Search for the cell housing the specified text and yield its (x, y) center coordinate. 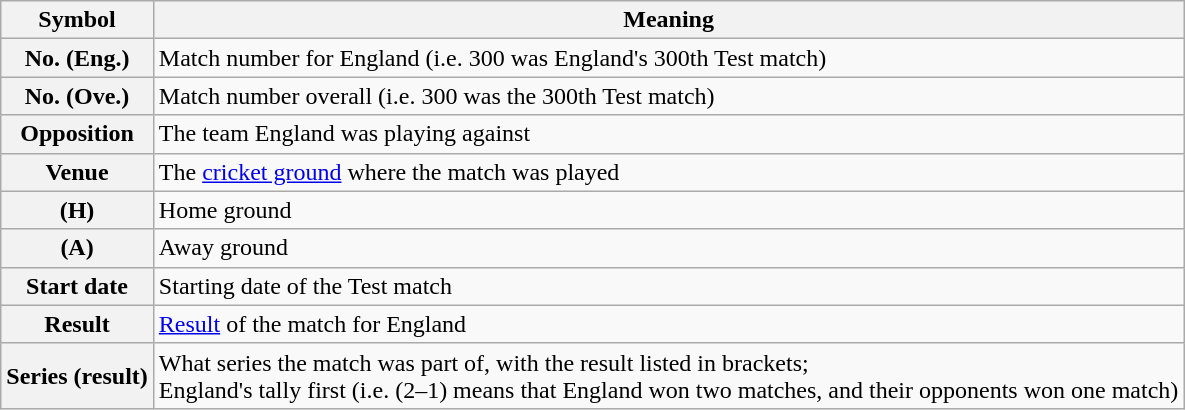
Symbol (78, 20)
Match number for England (i.e. 300 was England's 300th Test match) (668, 58)
Result of the match for England (668, 324)
Starting date of the Test match (668, 286)
The cricket ground where the match was played (668, 172)
Result (78, 324)
The team England was playing against (668, 134)
(H) (78, 210)
Home ground (668, 210)
Start date (78, 286)
Match number overall (i.e. 300 was the 300th Test match) (668, 96)
No. (Ove.) (78, 96)
(A) (78, 248)
Meaning (668, 20)
Away ground (668, 248)
Opposition (78, 134)
Venue (78, 172)
Series (result) (78, 376)
No. (Eng.) (78, 58)
